From the cell containing the given text, extract its center point as [x, y] coordinate. 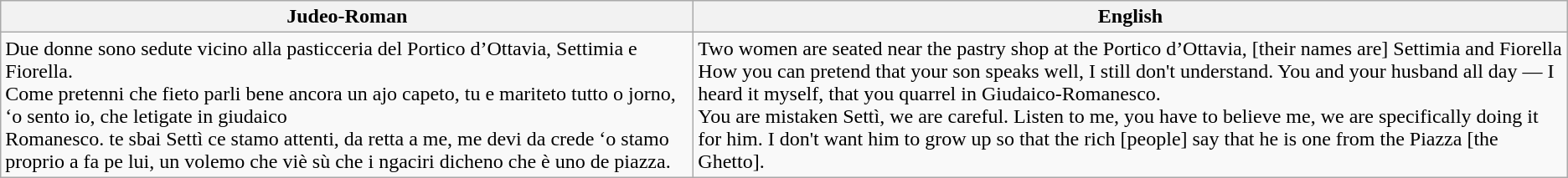
Judeo-Roman [347, 17]
English [1131, 17]
